Provide the [X, Y] coordinate of the cell's center where the given text is located.  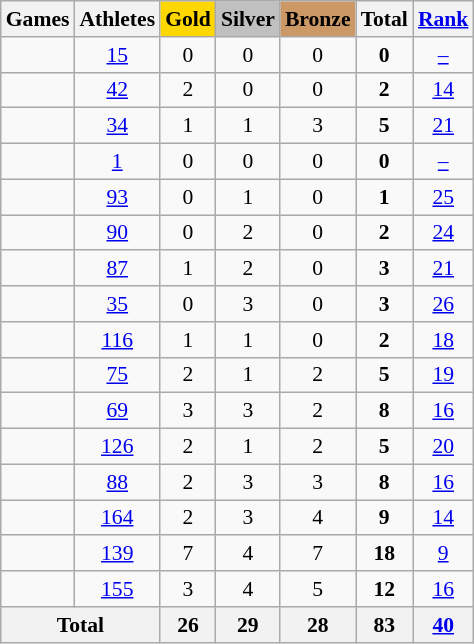
126 [117, 447]
Silver [248, 19]
42 [117, 90]
35 [117, 304]
Rank [444, 19]
34 [117, 126]
69 [117, 411]
139 [117, 554]
15 [117, 55]
19 [444, 375]
116 [117, 340]
Bronze [318, 19]
87 [117, 269]
40 [444, 625]
20 [444, 447]
83 [384, 625]
Gold [188, 19]
29 [248, 625]
93 [117, 197]
155 [117, 589]
24 [444, 233]
88 [117, 482]
75 [117, 375]
12 [384, 589]
Games [38, 19]
28 [318, 625]
164 [117, 518]
90 [117, 233]
25 [444, 197]
Athletes [117, 19]
